Search for the cell housing the specified text and yield its [X, Y] center coordinate. 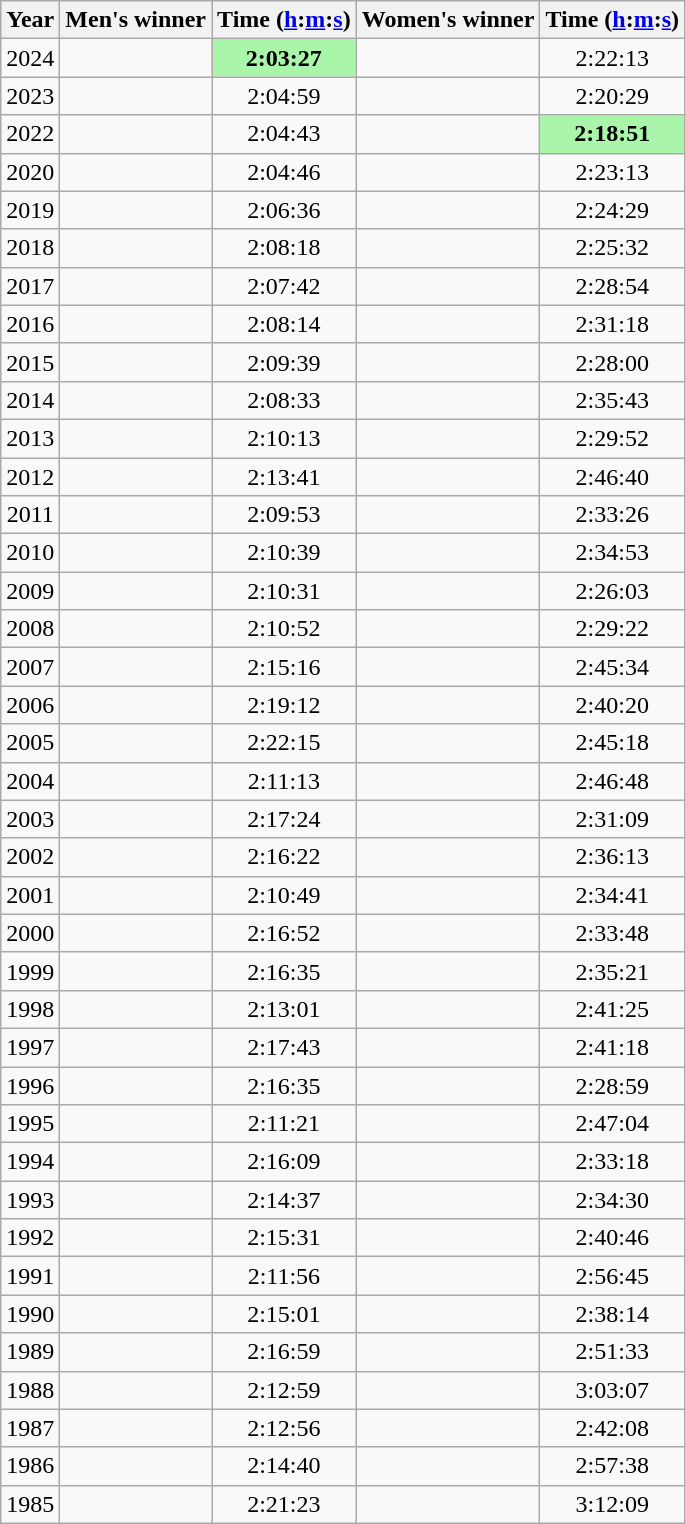
2:10:52 [284, 629]
1999 [30, 971]
2:09:53 [284, 515]
2:08:14 [284, 324]
2:33:48 [612, 933]
2000 [30, 933]
1990 [30, 1314]
2:06:36 [284, 210]
2:31:18 [612, 324]
2:10:31 [284, 591]
Men's winner [136, 20]
2:04:59 [284, 96]
2:13:01 [284, 1009]
2024 [30, 58]
2:23:13 [612, 172]
2011 [30, 515]
2:28:00 [612, 362]
2:45:18 [612, 743]
2:08:33 [284, 400]
2:35:43 [612, 400]
1994 [30, 1162]
2:12:56 [284, 1428]
2:08:18 [284, 248]
2:26:03 [612, 591]
2010 [30, 553]
2:16:52 [284, 933]
2019 [30, 210]
2:51:33 [612, 1352]
2:15:31 [284, 1238]
2009 [30, 591]
2:04:46 [284, 172]
2:41:25 [612, 1009]
2:57:38 [612, 1466]
2:36:13 [612, 857]
2:28:54 [612, 286]
1995 [30, 1124]
1989 [30, 1352]
2:10:49 [284, 895]
2:40:46 [612, 1238]
2:11:21 [284, 1124]
Year [30, 20]
2:20:29 [612, 96]
2:10:13 [284, 438]
2:04:43 [284, 134]
2:34:41 [612, 895]
2:16:09 [284, 1162]
2:17:24 [284, 819]
2:11:56 [284, 1276]
2:28:59 [612, 1085]
2:46:40 [612, 477]
2:34:30 [612, 1200]
2:40:20 [612, 705]
2008 [30, 629]
2005 [30, 743]
1986 [30, 1466]
2:10:39 [284, 553]
2:21:23 [284, 1504]
2002 [30, 857]
2:56:45 [612, 1276]
1991 [30, 1276]
1985 [30, 1504]
2:15:01 [284, 1314]
2:33:26 [612, 515]
2020 [30, 172]
2003 [30, 819]
2022 [30, 134]
2:22:15 [284, 743]
2012 [30, 477]
2:31:09 [612, 819]
2006 [30, 705]
2:45:34 [612, 667]
2:12:59 [284, 1390]
1988 [30, 1390]
1998 [30, 1009]
1993 [30, 1200]
2:24:29 [612, 210]
2:17:43 [284, 1047]
1987 [30, 1428]
3:03:07 [612, 1390]
2:29:52 [612, 438]
2:15:16 [284, 667]
2:38:14 [612, 1314]
2:25:32 [612, 248]
2007 [30, 667]
2014 [30, 400]
2:35:21 [612, 971]
2:29:22 [612, 629]
Women's winner [448, 20]
2:42:08 [612, 1428]
1992 [30, 1238]
2015 [30, 362]
2:22:13 [612, 58]
3:12:09 [612, 1504]
2:14:37 [284, 1200]
2001 [30, 895]
2:16:22 [284, 857]
1996 [30, 1085]
2:16:59 [284, 1352]
2:11:13 [284, 781]
2023 [30, 96]
2:09:39 [284, 362]
2:46:48 [612, 781]
2017 [30, 286]
2:19:12 [284, 705]
2013 [30, 438]
2:13:41 [284, 477]
2:47:04 [612, 1124]
1997 [30, 1047]
2:33:18 [612, 1162]
2018 [30, 248]
2:03:27 [284, 58]
2:41:18 [612, 1047]
2004 [30, 781]
2016 [30, 324]
2:07:42 [284, 286]
2:18:51 [612, 134]
2:14:40 [284, 1466]
2:34:53 [612, 553]
